Provide the (X, Y) coordinate of the cell's center where the given text is located.  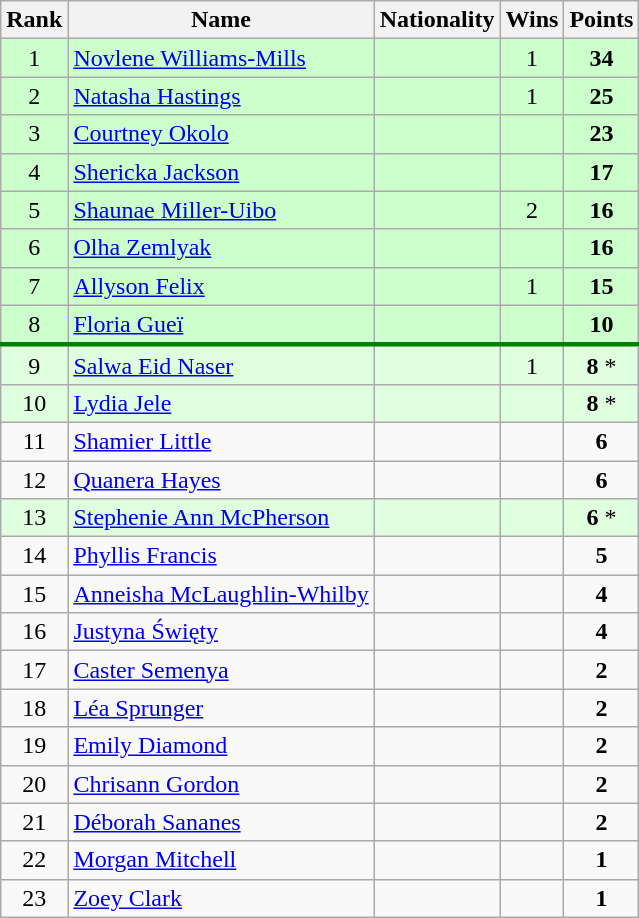
11 (34, 441)
Shericka Jackson (221, 172)
Stephenie Ann McPherson (221, 518)
Léa Sprunger (221, 708)
Chrisann Gordon (221, 784)
Floria Gueï (221, 325)
6 * (602, 518)
Phyllis Francis (221, 556)
Wins (532, 20)
Morgan Mitchell (221, 860)
Natasha Hastings (221, 96)
Allyson Felix (221, 286)
22 (34, 860)
Shamier Little (221, 441)
Points (602, 20)
14 (34, 556)
Rank (34, 20)
3 (34, 134)
Novlene Williams-Mills (221, 58)
13 (34, 518)
19 (34, 746)
Olha Zemlyak (221, 248)
34 (602, 58)
Quanera Hayes (221, 479)
25 (602, 96)
Courtney Okolo (221, 134)
Nationality (437, 20)
Déborah Sananes (221, 822)
Name (221, 20)
Anneisha McLaughlin-Whilby (221, 594)
9 (34, 365)
Salwa Eid Naser (221, 365)
Zoey Clark (221, 898)
Lydia Jele (221, 403)
8 (34, 325)
7 (34, 286)
Shaunae Miller-Uibo (221, 210)
21 (34, 822)
18 (34, 708)
Caster Semenya (221, 670)
Emily Diamond (221, 746)
20 (34, 784)
12 (34, 479)
Justyna Święty (221, 632)
